Pinpoint the cell where the given text exists, returning its [x, y] midpoint coordinate. 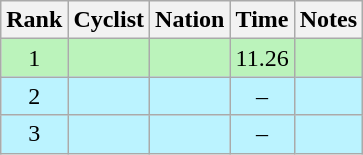
Cyclist [109, 20]
2 [34, 96]
1 [34, 58]
Time [262, 20]
11.26 [262, 58]
Notes [328, 20]
Rank [34, 20]
3 [34, 134]
Nation [190, 20]
